Provide the (X, Y) coordinate of the cell's center where the given text is located.  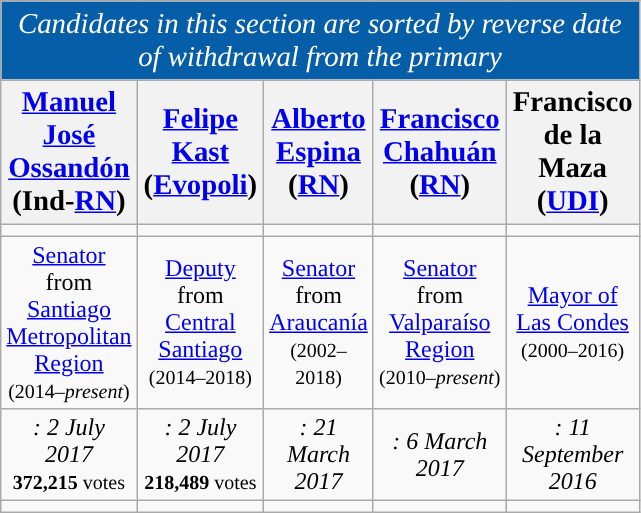
: 2 July 2017218,489 votes (200, 455)
Senatorfrom Araucanía(2002–2018) (319, 322)
Francisco de la Maza (UDI) (572, 152)
: 6 March 2017 (440, 455)
Alberto Espina (RN) (319, 152)
Senatorfrom Valparaíso Region(2010–present) (440, 322)
: 2 July 2017372,215 votes (69, 455)
Francisco Chahuán (RN) (440, 152)
Felipe Kast (Evopoli) (200, 152)
Candidates in this section are sorted by reverse date of withdrawal from the primary (320, 40)
Senatorfrom Santiago Metropolitan Region(2014–present) (69, 322)
: 11 September 2016 (572, 455)
Deputyfrom Central Santiago(2014–2018) (200, 322)
Manuel José Ossandón (Ind-RN) (69, 152)
Mayor of Las Condes(2000–2016) (572, 322)
: 21 March 2017 (319, 455)
